Capture the cell that displays the provided text and extract its [X, Y] central coordinate. 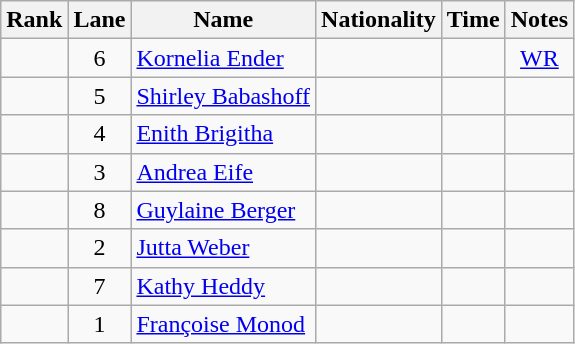
1 [100, 324]
Time [473, 20]
Jutta Weber [224, 248]
8 [100, 210]
Name [224, 20]
WR [539, 58]
Andrea Eife [224, 172]
Rank [34, 20]
Notes [539, 20]
Guylaine Berger [224, 210]
Shirley Babashoff [224, 96]
5 [100, 96]
Enith Brigitha [224, 134]
4 [100, 134]
Françoise Monod [224, 324]
7 [100, 286]
Kornelia Ender [224, 58]
Nationality [379, 20]
Lane [100, 20]
6 [100, 58]
Kathy Heddy [224, 286]
3 [100, 172]
2 [100, 248]
